Return the [X, Y] coordinate for the center point of the cell that contains the specified text.  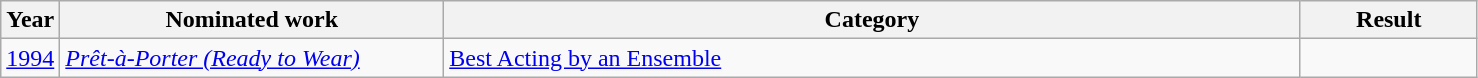
Best Acting by an Ensemble [872, 58]
Year [30, 20]
1994 [30, 58]
Result [1388, 20]
Nominated work [252, 20]
Category [872, 20]
Prêt-à-Porter (Ready to Wear) [252, 58]
